Scan for the cell matching the given text and deliver its [X, Y] coordinate at center. 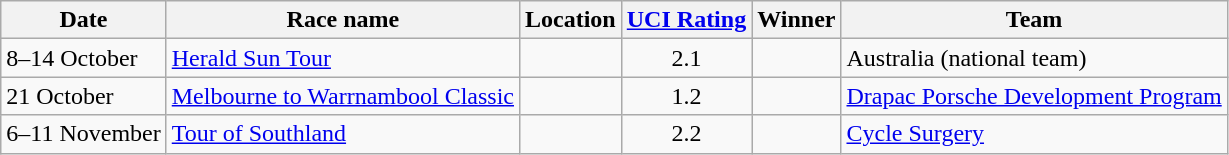
8–14 October [84, 58]
Australia (national team) [1034, 58]
UCI Rating [686, 20]
Winner [796, 20]
Race name [342, 20]
Melbourne to Warrnambool Classic [342, 96]
1.2 [686, 96]
Drapac Porsche Development Program [1034, 96]
2.2 [686, 134]
Location [571, 20]
Tour of Southland [342, 134]
Herald Sun Tour [342, 58]
Date [84, 20]
Cycle Surgery [1034, 134]
6–11 November [84, 134]
Team [1034, 20]
21 October [84, 96]
2.1 [686, 58]
